Search for the cell housing the specified text and yield its [x, y] center coordinate. 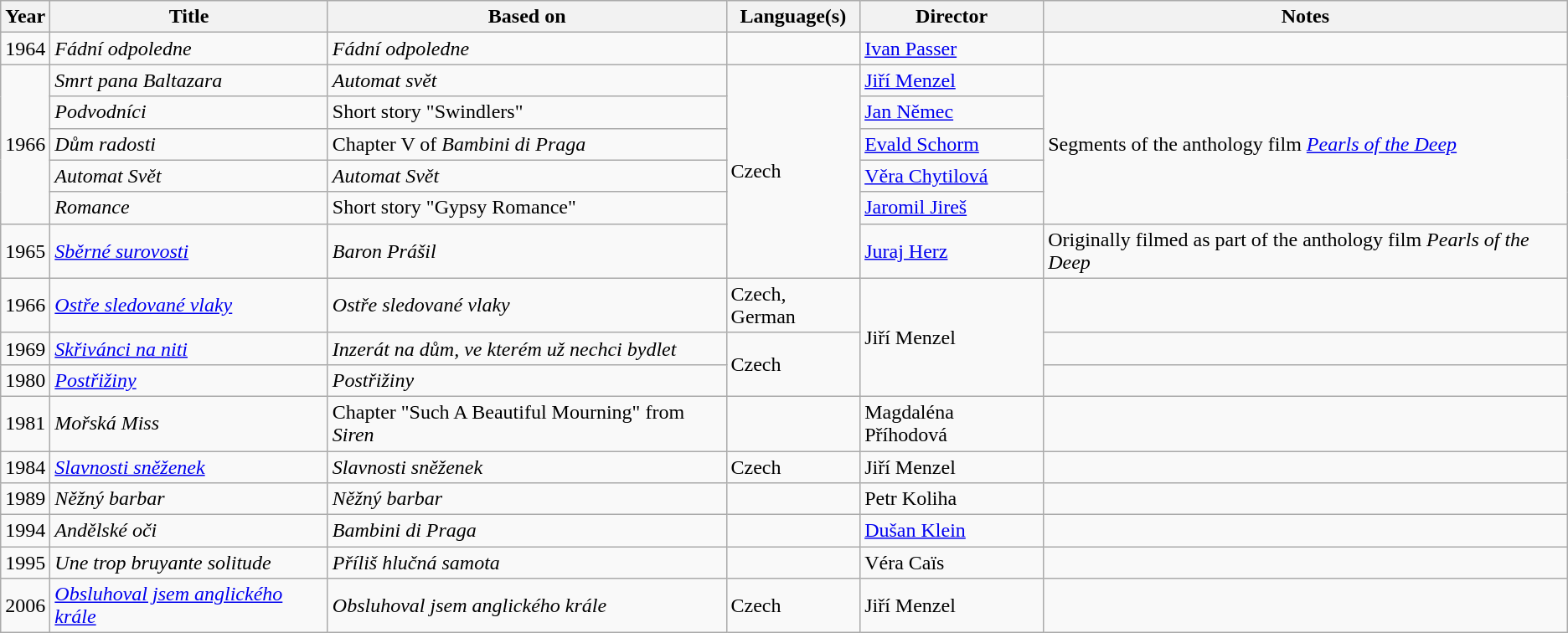
Juraj Herz [952, 251]
1995 [25, 563]
1994 [25, 531]
Chapter "Such A Beautiful Mourning" from Siren [527, 424]
Originally filmed as part of the anthology film Pearls of the Deep [1306, 251]
Notes [1306, 17]
Podvodníci [189, 112]
Jaromil Jireš [952, 208]
Inzerát na dům, ve kterém už nechci bydlet [527, 348]
Dům radosti [189, 144]
Year [25, 17]
Baron Prášil [527, 251]
Evald Schorm [952, 144]
Sběrné surovosti [189, 251]
Czech, German [793, 305]
Short story "Gypsy Romance" [527, 208]
1969 [25, 348]
Chapter V of Bambini di Praga [527, 144]
Language(s) [793, 17]
1981 [25, 424]
1964 [25, 49]
Segments of the anthology film Pearls of the Deep [1306, 144]
Une trop bruyante solitude [189, 563]
Věra Chytilová [952, 176]
Ivan Passer [952, 49]
Bambini di Praga [527, 531]
Jan Němec [952, 112]
Romance [189, 208]
Short story "Swindlers" [527, 112]
Véra Caïs [952, 563]
Příliš hlučná samota [527, 563]
1965 [25, 251]
Automat svět [527, 80]
Smrt pana Baltazara [189, 80]
1984 [25, 466]
Based on [527, 17]
Andělské oči [189, 531]
Title [189, 17]
Dušan Klein [952, 531]
Petr Koliha [952, 499]
1980 [25, 380]
Director [952, 17]
1989 [25, 499]
2006 [25, 606]
Mořská Miss [189, 424]
Magdaléna Příhodová [952, 424]
Skřivánci na niti [189, 348]
